Identify which cell holds the provided text, then report its [X, Y] central coordinate. 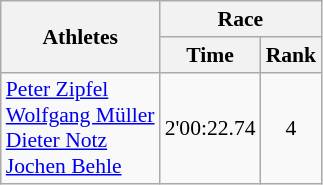
Athletes [80, 36]
4 [292, 128]
Peter ZipfelWolfgang MüllerDieter NotzJochen Behle [80, 128]
2'00:22.74 [210, 128]
Race [241, 19]
Rank [292, 55]
Time [210, 55]
